Find where the given text appears and provide that cell's center as (x, y) coordinate. 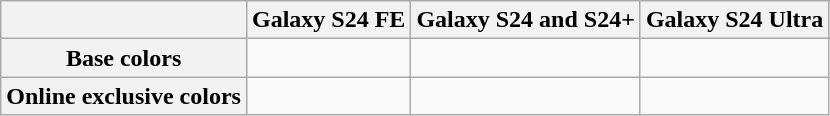
Online exclusive colors (124, 96)
Base colors (124, 58)
Galaxy S24 Ultra (734, 20)
Galaxy S24 and S24+ (526, 20)
Galaxy S24 FE (328, 20)
